Provide the (x, y) coordinate of the cell's center where the given text is located.  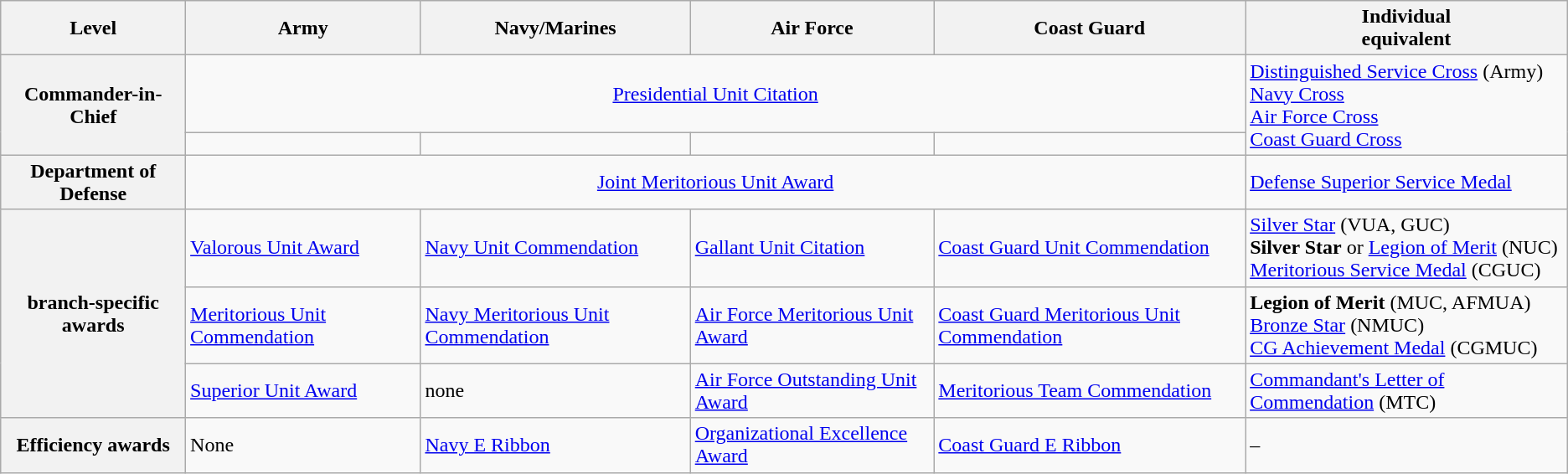
Efficiency awards (94, 446)
Joint Meritorious Unit Award (715, 183)
– (1407, 446)
None (303, 446)
Navy/Marines (555, 28)
Superior Unit Award (303, 390)
Air Force Meritorious Unit Award (812, 325)
Organizational Excellence Award (812, 446)
Valorous Unit Award (303, 248)
Army (303, 28)
Meritorious Unit Commendation (303, 325)
Gallant Unit Citation (812, 248)
Navy E Ribbon (555, 446)
Distinguished Service Cross (Army)Navy CrossAir Force CrossCoast Guard Cross (1407, 106)
Navy Meritorious Unit Commendation (555, 325)
Coast Guard Unit Commendation (1090, 248)
Air Force Outstanding Unit Award (812, 390)
branch-specific awards (94, 313)
Individualequivalent (1407, 28)
Meritorious Team Commendation (1090, 390)
Commandant's Letter of Commendation (MTC) (1407, 390)
Navy Unit Commendation (555, 248)
Legion of Merit (MUC, AFMUA)Bronze Star (NMUC)CG Achievement Medal (CGMUC) (1407, 325)
Air Force (812, 28)
Coast Guard (1090, 28)
Commander-in-Chief (94, 106)
Department of Defense (94, 183)
Level (94, 28)
Presidential Unit Citation (715, 94)
Coast Guard Meritorious Unit Commendation (1090, 325)
Silver Star (VUA, GUC)Silver Star or Legion of Merit (NUC)Meritorious Service Medal (CGUC) (1407, 248)
none (555, 390)
Coast Guard E Ribbon (1090, 446)
Defense Superior Service Medal (1407, 183)
